Extract the [x, y] coordinate from the center of the cell holding the provided text.  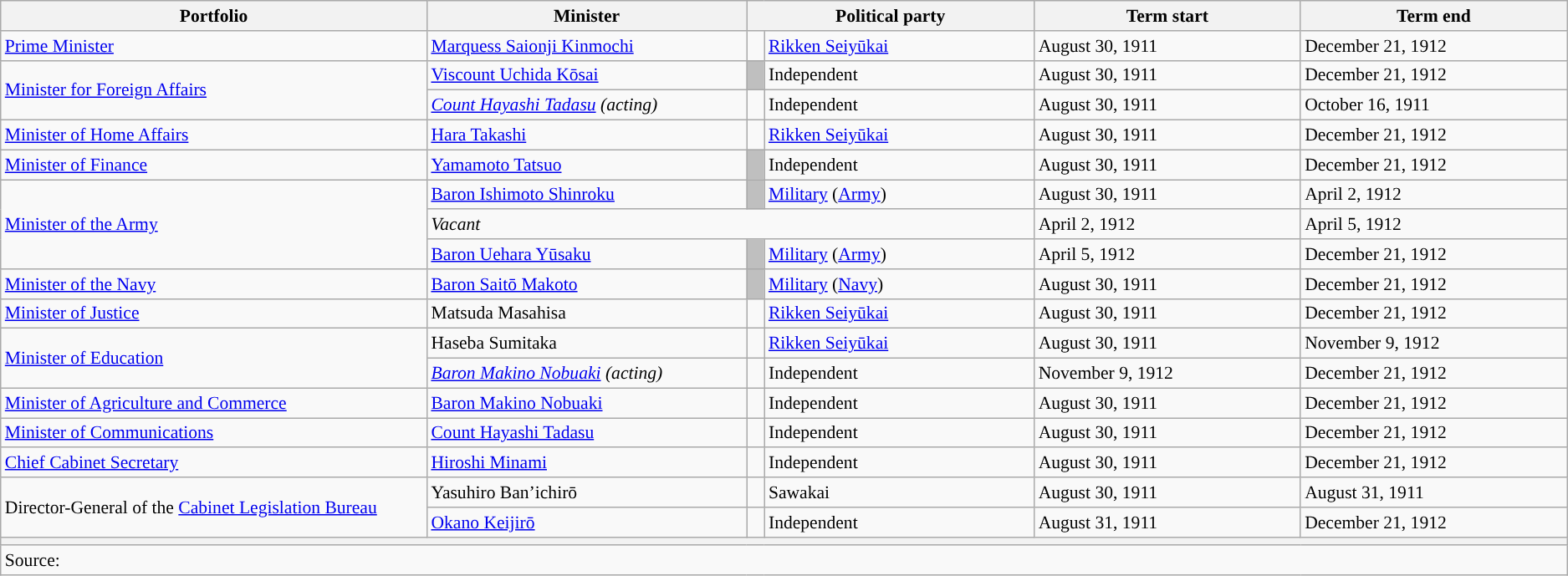
Baron Makino Nobuaki (acting) [586, 374]
Baron Uehara Yūsaku [586, 254]
Minister [586, 16]
Matsuda Masahisa [586, 313]
Yamamoto Tatsuo [586, 165]
Haseba Sumitaka [586, 344]
Yasuhiro Ban’ichirō [586, 492]
Hara Takashi [586, 135]
Director-General of the Cabinet Legislation Bureau [214, 507]
Count Hayashi Tadasu (acting) [586, 105]
Chief Cabinet Secretary [214, 463]
Sawakai [900, 492]
Minister of Education [214, 358]
Minister of Home Affairs [214, 135]
Hiroshi Minami [586, 463]
Baron Makino Nobuaki [586, 403]
Minister of the Army [214, 224]
Political party [891, 16]
Source: [784, 561]
Marquess Saionji Kinmochi [586, 46]
Baron Ishimoto Shinroku [586, 195]
Term start [1167, 16]
Minister of Communications [214, 433]
Viscount Uchida Kōsai [586, 75]
Term end [1433, 16]
Prime Minister [214, 46]
Minister of the Navy [214, 284]
October 16, 1911 [1433, 105]
Baron Saitō Makoto [586, 284]
Portfolio [214, 16]
Count Hayashi Tadasu [586, 433]
Minister for Foreign Affairs [214, 90]
Military (Navy) [900, 284]
Minister of Agriculture and Commerce [214, 403]
Minister of Justice [214, 313]
Minister of Finance [214, 165]
Okano Keijirō [586, 522]
Vacant [730, 225]
